Return the (X, Y) coordinate for the center point of the cell that contains the specified text.  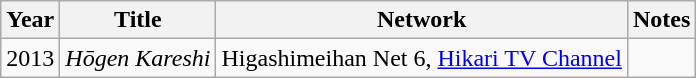
Notes (661, 20)
Year (30, 20)
2013 (30, 58)
Higashimeihan Net 6, Hikari TV Channel (422, 58)
Hōgen Kareshi (138, 58)
Network (422, 20)
Title (138, 20)
